Return [x, y] of the center of cell containing provided text 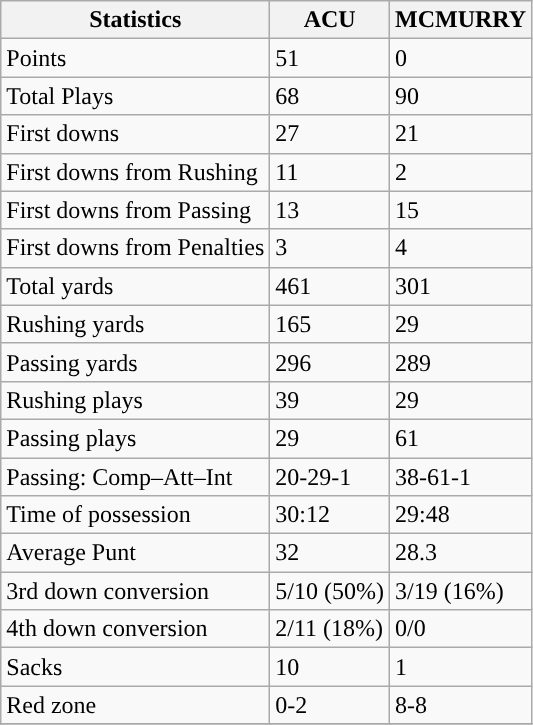
First downs from Rushing [136, 172]
20-29-1 [330, 477]
165 [330, 324]
30:12 [330, 515]
289 [461, 362]
51 [330, 58]
Rushing yards [136, 324]
38-61-1 [461, 477]
Total Plays [136, 96]
8-8 [461, 705]
First downs [136, 134]
61 [461, 438]
Passing yards [136, 362]
39 [330, 400]
Rushing plays [136, 400]
13 [330, 210]
461 [330, 286]
11 [330, 172]
Sacks [136, 667]
296 [330, 362]
Total yards [136, 286]
1 [461, 667]
28.3 [461, 553]
15 [461, 210]
2/11 (18%) [330, 629]
First downs from Passing [136, 210]
Time of possession [136, 515]
Passing plays [136, 438]
Average Punt [136, 553]
0/0 [461, 629]
Points [136, 58]
27 [330, 134]
ACU [330, 20]
4th down conversion [136, 629]
0 [461, 58]
68 [330, 96]
3/19 (16%) [461, 591]
Red zone [136, 705]
21 [461, 134]
5/10 (50%) [330, 591]
32 [330, 553]
10 [330, 667]
90 [461, 96]
29:48 [461, 515]
301 [461, 286]
4 [461, 248]
3rd down conversion [136, 591]
3 [330, 248]
First downs from Penalties [136, 248]
Statistics [136, 20]
Passing: Comp–Att–Int [136, 477]
2 [461, 172]
MCMURRY [461, 20]
0-2 [330, 705]
